Determine the [X, Y] coordinate at the center of the cell enclosing the given text.  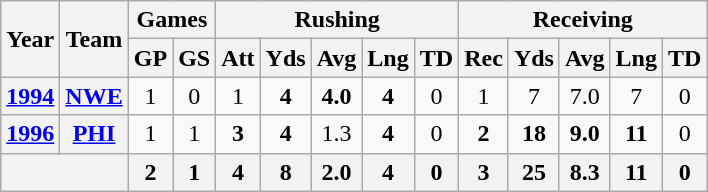
NWE [94, 96]
8.3 [584, 172]
4.0 [336, 96]
Games [172, 20]
GS [194, 58]
18 [534, 134]
2.0 [336, 172]
1996 [30, 134]
1.3 [336, 134]
Team [94, 39]
Receiving [583, 20]
Att [238, 58]
25 [534, 172]
7.0 [584, 96]
GP [150, 58]
9.0 [584, 134]
PHI [94, 134]
Year [30, 39]
8 [286, 172]
Rec [484, 58]
1994 [30, 96]
Rushing [338, 20]
